Detect which cell encompasses the target text, then output its [x, y] center coordinate. 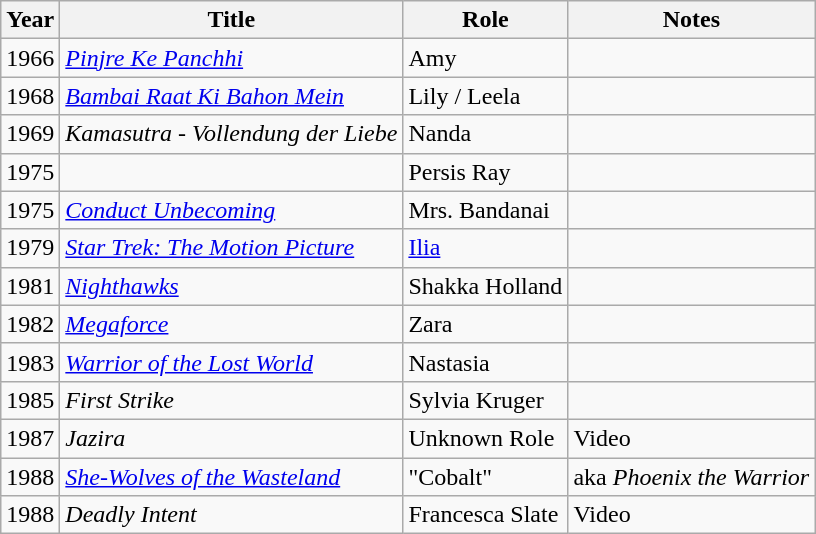
Nanda [486, 134]
1966 [30, 58]
Star Trek: The Motion Picture [232, 248]
1979 [30, 248]
Title [232, 20]
Warrior of the Lost World [232, 362]
Nighthawks [232, 286]
Year [30, 20]
1987 [30, 438]
Mrs. Bandanai [486, 210]
Deadly Intent [232, 515]
Role [486, 20]
Persis Ray [486, 172]
Nastasia [486, 362]
"Cobalt" [486, 477]
Francesca Slate [486, 515]
1968 [30, 96]
First Strike [232, 400]
Unknown Role [486, 438]
1981 [30, 286]
Zara [486, 324]
Shakka Holland [486, 286]
1982 [30, 324]
Megaforce [232, 324]
Lily / Leela [486, 96]
1969 [30, 134]
Pinjre Ke Panchhi [232, 58]
1983 [30, 362]
Jazira [232, 438]
Conduct Unbecoming [232, 210]
Amy [486, 58]
Notes [692, 20]
Kamasutra - Vollendung der Liebe [232, 134]
She-Wolves of the Wasteland [232, 477]
aka Phoenix the Warrior [692, 477]
Bambai Raat Ki Bahon Mein [232, 96]
1985 [30, 400]
Sylvia Kruger [486, 400]
Ilia [486, 248]
